Output the (X, Y) coordinate of the center of the cell containing the given text.  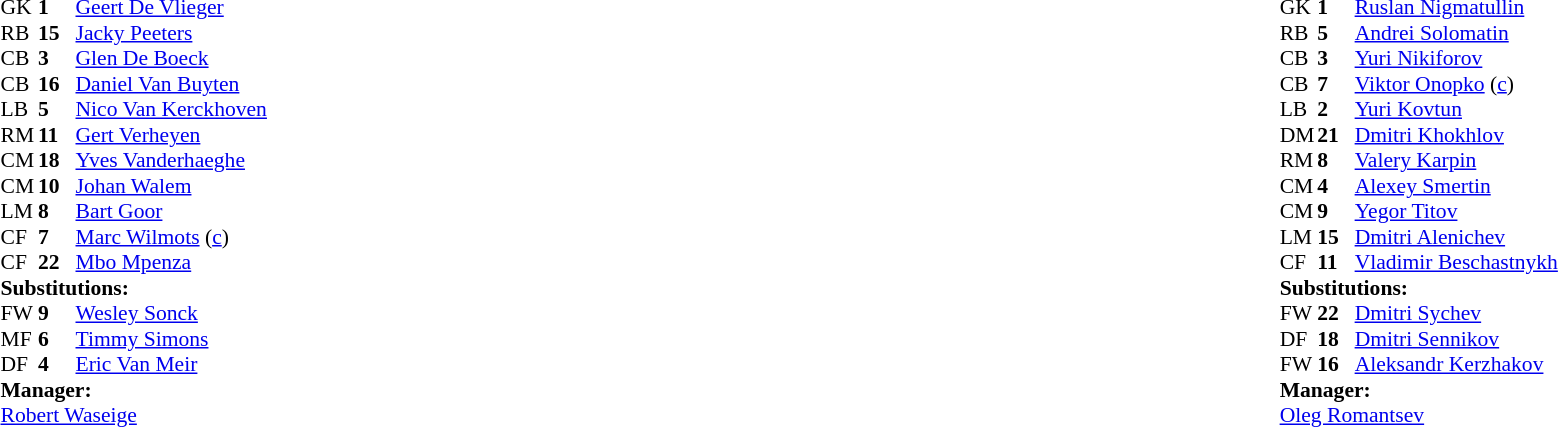
Dmitri Sennikov (1456, 339)
21 (1336, 135)
Yuri Nikiforov (1456, 59)
2 (1336, 109)
Vladimir Beschastnykh (1456, 263)
Yuri Kovtun (1456, 109)
Glen De Boeck (172, 59)
6 (57, 339)
10 (57, 186)
Dmitri Khokhlov (1456, 135)
Timmy Simons (172, 339)
DM (1299, 135)
Marc Wilmots (c) (172, 237)
Gert Verheyen (172, 135)
Bart Goor (172, 211)
Valery Karpin (1456, 161)
Alexey Smertin (1456, 186)
Wesley Sonck (172, 313)
Dmitri Alenichev (1456, 237)
Nico Van Kerckhoven (172, 109)
Andrei Solomatin (1456, 33)
Eric Van Meir (172, 365)
Yves Vanderhaeghe (172, 161)
Yegor Titov (1456, 211)
Aleksandr Kerzhakov (1456, 365)
Daniel Van Buyten (172, 84)
MF (19, 339)
Dmitri Sychev (1456, 313)
Mbo Mpenza (172, 263)
Johan Walem (172, 186)
Viktor Onopko (c) (1456, 84)
Jacky Peeters (172, 33)
